Determine the (x, y) coordinate at the center of the cell enclosing the given text.  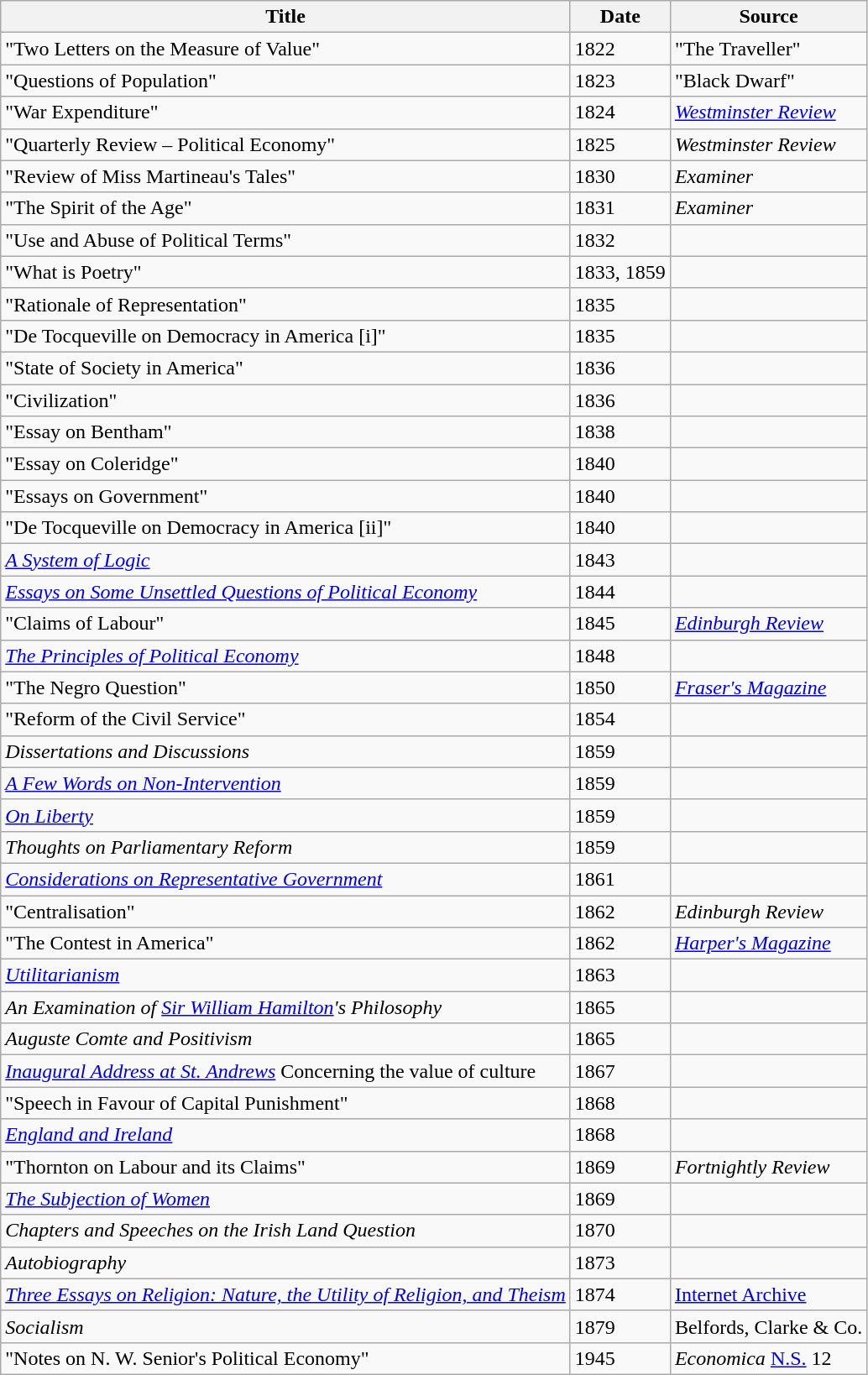
Thoughts on Parliamentary Reform (285, 847)
1843 (620, 560)
"Reform of the Civil Service" (285, 719)
"Civilization" (285, 400)
1850 (620, 687)
Harper's Magazine (768, 944)
"De Tocqueville on Democracy in America [i]" (285, 336)
1870 (620, 1231)
"Quarterly Review – Political Economy" (285, 144)
"The Traveller" (768, 49)
"Essay on Coleridge" (285, 464)
1831 (620, 208)
1838 (620, 432)
Economica N.S. 12 (768, 1358)
"Use and Abuse of Political Terms" (285, 240)
1845 (620, 624)
"Claims of Labour" (285, 624)
"Questions of Population" (285, 81)
The Subjection of Women (285, 1199)
"De Tocqueville on Democracy in America [ii]" (285, 528)
1863 (620, 975)
1825 (620, 144)
Autobiography (285, 1263)
An Examination of Sir William Hamilton's Philosophy (285, 1007)
1874 (620, 1294)
"The Negro Question" (285, 687)
"Essays on Government" (285, 496)
"The Contest in America" (285, 944)
1848 (620, 656)
Dissertations and Discussions (285, 751)
Three Essays on Religion: Nature, the Utility of Religion, and Theism (285, 1294)
The Principles of Political Economy (285, 656)
"The Spirit of the Age" (285, 208)
1822 (620, 49)
1945 (620, 1358)
Belfords, Clarke & Co. (768, 1326)
"What is Poetry" (285, 272)
1830 (620, 176)
1854 (620, 719)
Fortnightly Review (768, 1167)
On Liberty (285, 815)
1861 (620, 879)
1833, 1859 (620, 272)
Fraser's Magazine (768, 687)
"Speech in Favour of Capital Punishment" (285, 1103)
"Thornton on Labour and its Claims" (285, 1167)
A Few Words on Non-Intervention (285, 783)
"War Expenditure" (285, 112)
1844 (620, 592)
1824 (620, 112)
"Notes on N. W. Senior's Political Economy" (285, 1358)
Date (620, 17)
Auguste Comte and Positivism (285, 1039)
1823 (620, 81)
"Essay on Bentham" (285, 432)
"Review of Miss Martineau's Tales" (285, 176)
Essays on Some Unsettled Questions of Political Economy (285, 592)
"Black Dwarf" (768, 81)
1867 (620, 1071)
England and Ireland (285, 1135)
Utilitarianism (285, 975)
Title (285, 17)
Source (768, 17)
Inaugural Address at St. Andrews Concerning the value of culture (285, 1071)
Considerations on Representative Government (285, 879)
"Centralisation" (285, 911)
1879 (620, 1326)
"Two Letters on the Measure of Value" (285, 49)
Internet Archive (768, 1294)
1832 (620, 240)
Socialism (285, 1326)
Chapters and Speeches on the Irish Land Question (285, 1231)
"Rationale of Representation" (285, 304)
"State of Society in America" (285, 368)
1873 (620, 1263)
A System of Logic (285, 560)
